Search for the cell housing the specified text and yield its (X, Y) center coordinate. 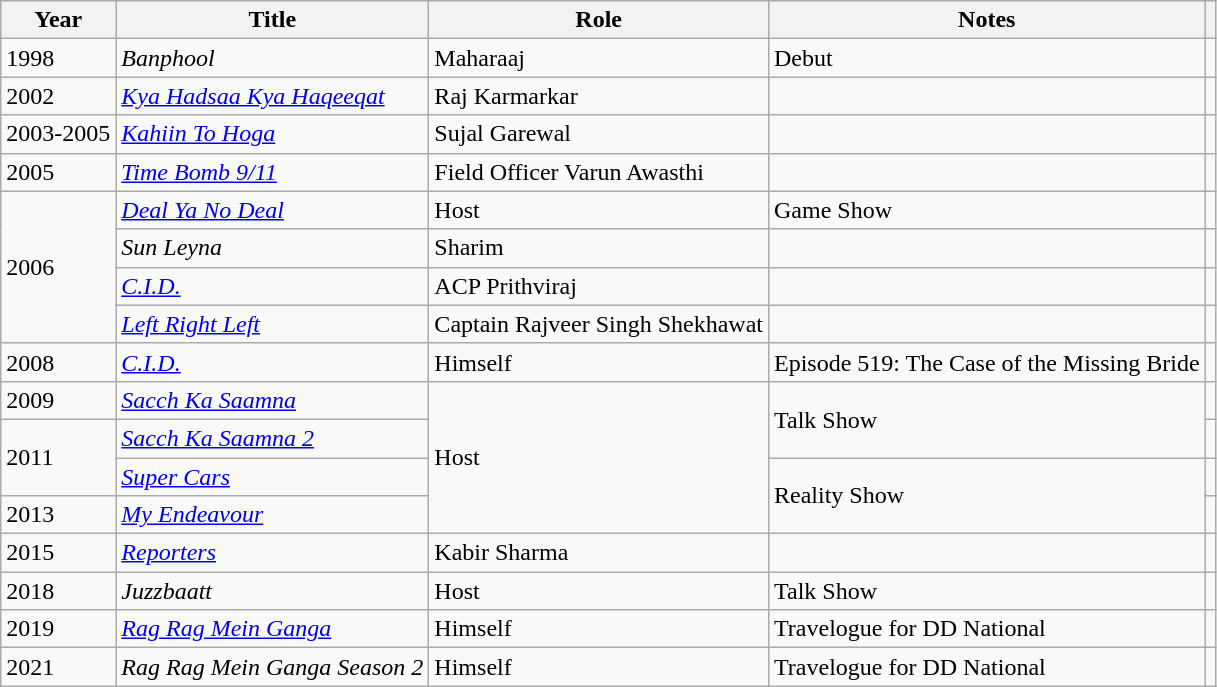
Sacch Ka Saamna (272, 400)
2021 (58, 667)
2013 (58, 515)
Rag Rag Mein Ganga Season 2 (272, 667)
2018 (58, 591)
Debut (986, 58)
Left Right Left (272, 324)
2003-2005 (58, 134)
Role (599, 20)
Field Officer Varun Awasthi (599, 172)
Kahiin To Hoga (272, 134)
Maharaaj (599, 58)
Rag Rag Mein Ganga (272, 629)
Notes (986, 20)
1998 (58, 58)
Deal Ya No Deal (272, 210)
Juzzbaatt (272, 591)
Title (272, 20)
Sujal Garewal (599, 134)
Year (58, 20)
Time Bomb 9/11 (272, 172)
2011 (58, 457)
2015 (58, 553)
2002 (58, 96)
Banphool (272, 58)
2008 (58, 362)
Episode 519: The Case of the Missing Bride (986, 362)
Super Cars (272, 477)
2006 (58, 267)
Game Show (986, 210)
2019 (58, 629)
Kya Hadsaa Kya Haqeeqat (272, 96)
Reporters (272, 553)
My Endeavour (272, 515)
Sun Leyna (272, 248)
2005 (58, 172)
Sacch Ka Saamna 2 (272, 438)
Reality Show (986, 496)
Raj Karmarkar (599, 96)
ACP Prithviraj (599, 286)
Kabir Sharma (599, 553)
2009 (58, 400)
Captain Rajveer Singh Shekhawat (599, 324)
Sharim (599, 248)
